Capture the cell that displays the provided text and extract its (x, y) central coordinate. 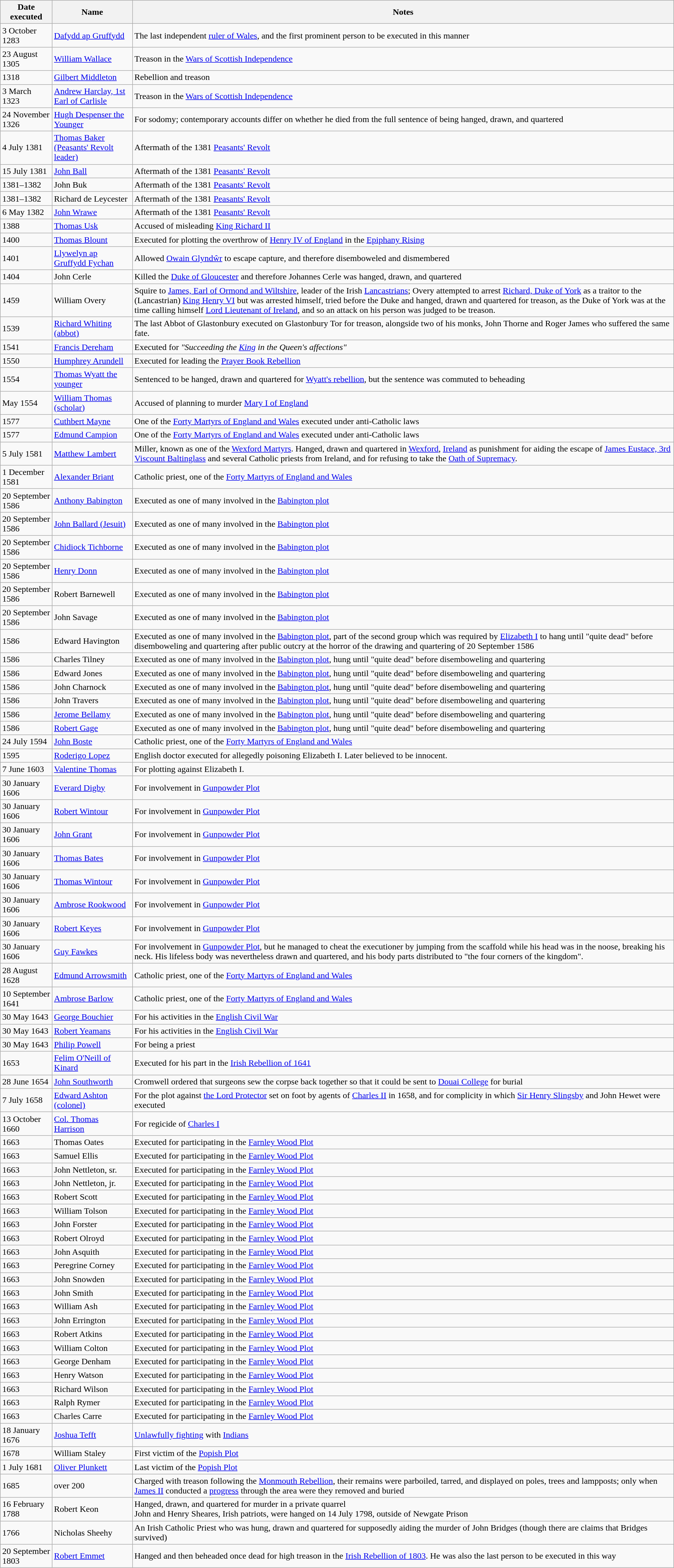
Gilbert Middleton (92, 77)
Francis Dereham (92, 347)
Notes (403, 12)
1678 (26, 1454)
John Savage (92, 618)
Thomas Wintour (92, 881)
George Denham (92, 1361)
3 March 1323 (26, 96)
Nicholas Sheehy (92, 1532)
John Buk (92, 185)
1404 (26, 277)
Humphrey Arundell (92, 361)
Oliver Plunkett (92, 1467)
Anthony Babington (92, 500)
Rebellion and treason (403, 77)
William Wallace (92, 59)
6 May 1382 (26, 212)
Ralph Rymer (92, 1403)
1550 (26, 361)
Thomas Blount (92, 239)
Unlawfully fighting with Indians (403, 1435)
1388 (26, 226)
Chidiock Tichborne (92, 547)
For being a priest (403, 1044)
Joshua Tefft (92, 1435)
For regicide of Charles I (403, 1123)
John Ball (92, 171)
Richard Wilson (92, 1389)
Edward Ashton (colonel) (92, 1100)
Robert Scott (92, 1197)
John Charnock (92, 687)
John Ballard (Jesuit) (92, 524)
Peregrine Corney (92, 1266)
Matthew Lambert (92, 454)
Charles Carre (92, 1416)
The last independent ruler of Wales, and the first prominent person to be executed in this manner (403, 35)
3 October 1283 (26, 35)
William Tolson (92, 1211)
1685 (26, 1486)
1554 (26, 379)
John Errington (92, 1320)
John Southworth (92, 1082)
Thomas Bates (92, 858)
Roderigo Lopez (92, 755)
Henry Watson (92, 1375)
28 June 1654 (26, 1082)
Philip Powell (92, 1044)
Robert Emmet (92, 1556)
Sentenced to be hanged, drawn and quartered for Wyatt's rebellion, but the sentence was commuted to beheading (403, 379)
Valentine Thomas (92, 769)
John Wrawe (92, 212)
Thomas Wyatt the younger (92, 379)
Accused of planning to murder Mary I of England (403, 403)
1766 (26, 1532)
John Forster (92, 1225)
Thomas Usk (92, 226)
John Nettleton, sr. (92, 1170)
Jerome Bellamy (92, 714)
1541 (26, 347)
Name (92, 12)
Thomas Oates (92, 1142)
7 July 1658 (26, 1100)
Edward Jones (92, 673)
23 August 1305 (26, 59)
Felim O'Neill of Kinard (92, 1063)
Ambrose Rookwood (92, 905)
Robert Gage (92, 728)
1539 (26, 328)
15 July 1381 (26, 171)
Robert Wintour (92, 811)
John Travers (92, 701)
John Smith (92, 1293)
1400 (26, 239)
William Ash (92, 1307)
13 October 1660 (26, 1123)
William Overy (92, 300)
Accused of misleading King Richard II (403, 226)
10 September 1641 (26, 999)
May 1554 (26, 403)
Executed for leading the Prayer Book Rebellion (403, 361)
16 February 1788 (26, 1509)
Dafydd ap Gruffydd (92, 35)
Edward Havington (92, 641)
Llywelyn ap Gruffydd Fychan (92, 259)
Executed for "Succeeding the King in the Queen's affections" (403, 347)
1318 (26, 77)
1401 (26, 259)
George Bouchier (92, 1017)
Guy Fawkes (92, 952)
Robert Keon (92, 1509)
For sodomy; contemporary accounts differ on whether he died from the full sentence of being hanged, drawn, and quartered (403, 120)
18 January 1676 (26, 1435)
1 December 1581 (26, 477)
Robert Keyes (92, 928)
Everard Digby (92, 788)
Thomas Baker (Peasants' Revolt leader) (92, 148)
24 July 1594 (26, 742)
20 September 1803 (26, 1556)
Andrew Harclay, 1st Earl of Carlisle (92, 96)
Hugh Despenser the Younger (92, 120)
Hanged and then beheaded once dead for high treason in the Irish Rebellion of 1803. He was also the last person to be executed in this way (403, 1556)
Richard de Leycester (92, 198)
1595 (26, 755)
Executed for plotting the overthrow of Henry IV of England in the Epiphany Rising (403, 239)
Ambrose Barlow (92, 999)
1 July 1681 (26, 1467)
Robert Yeamans (92, 1031)
1459 (26, 300)
John Boste (92, 742)
Cuthbert Mayne (92, 421)
John Snowden (92, 1279)
Edmund Campion (92, 435)
5 July 1581 (26, 454)
Cromwell ordered that surgeons sew the corpse back together so that it could be sent to Douai College for burial (403, 1082)
John Grant (92, 835)
Samuel Ellis (92, 1156)
William Colton (92, 1348)
Alexander Briant (92, 477)
Date executed (26, 12)
Last victim of the Popish Plot (403, 1467)
Robert Barnewell (92, 594)
Executed for his part in the Irish Rebellion of 1641 (403, 1063)
Robert Atkins (92, 1334)
Allowed Owain Glyndŵr to escape capture, and therefore disemboweled and dismembered (403, 259)
Charles Tilney (92, 660)
Col. Thomas Harrison (92, 1123)
First victim of the Popish Plot (403, 1454)
Edmund Arrowsmith (92, 975)
John Cerle (92, 277)
Robert Olroyd (92, 1238)
English doctor executed for allegedly poisoning Elizabeth I. Later believed to be innocent. (403, 755)
For plotting against Elizabeth I. (403, 769)
24 November 1326 (26, 120)
John Nettleton, jr. (92, 1183)
1653 (26, 1063)
7 June 1603 (26, 769)
4 July 1381 (26, 148)
28 August 1628 (26, 975)
William Staley (92, 1454)
Killed the Duke of Gloucester and therefore Johannes Cerle was hanged, drawn, and quartered (403, 277)
Richard Whiting (abbot) (92, 328)
Henry Donn (92, 570)
over 200 (92, 1486)
John Asquith (92, 1252)
William Thomas (scholar) (92, 403)
